Identify which cell holds the provided text, then report its [X, Y] central coordinate. 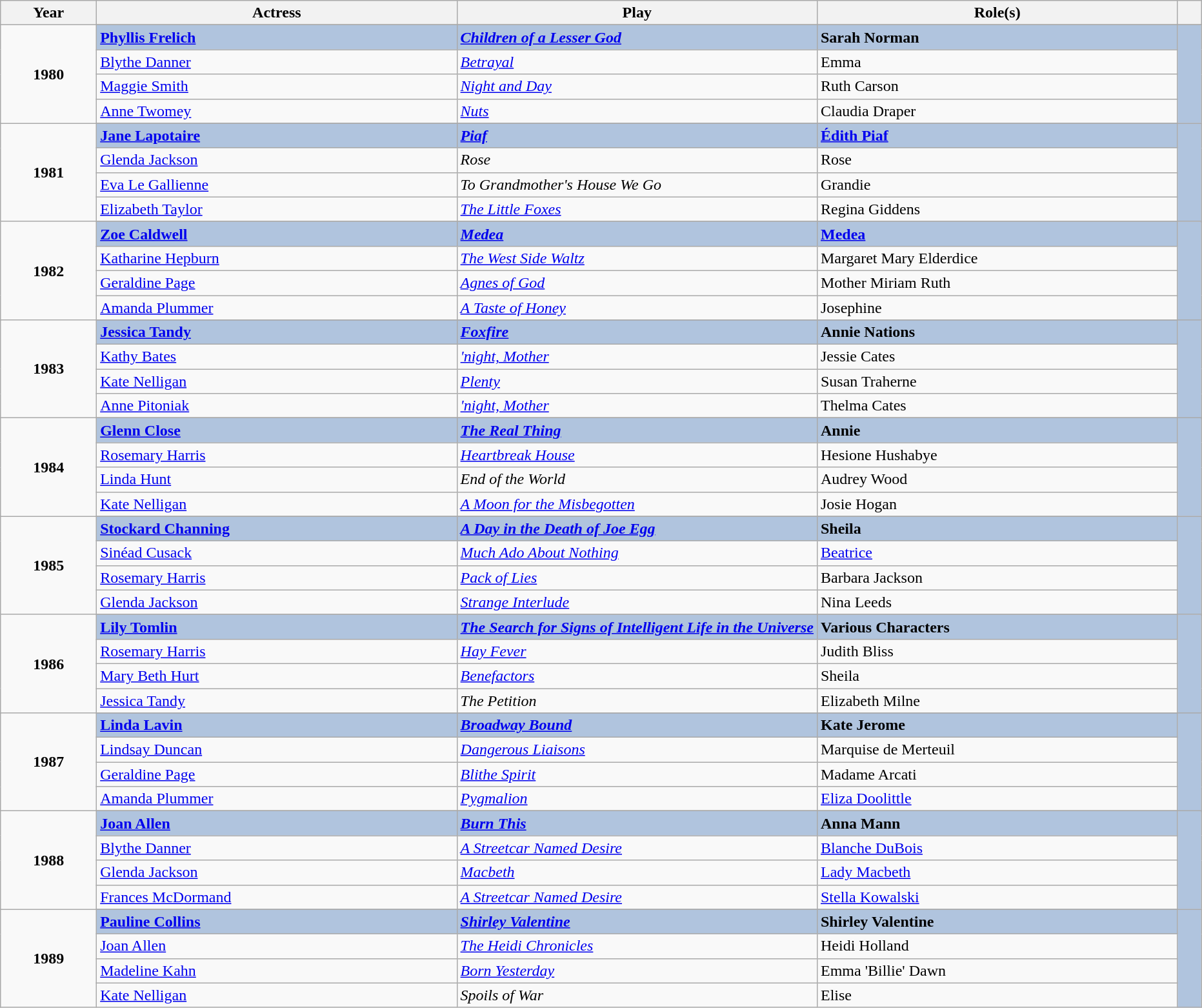
Josephine [997, 308]
Claudia Draper [997, 111]
Children of a Lesser God [637, 37]
Jessie Cates [997, 357]
The West Side Waltz [637, 258]
Burn This [637, 823]
Mary Beth Hurt [277, 676]
The Real Thing [637, 430]
Susan Traherne [997, 381]
Josie Hogan [997, 504]
Various Characters [997, 627]
Madeline Kahn [277, 971]
End of the World [637, 479]
Strange Interlude [637, 602]
A Day in the Death of Joe Egg [637, 529]
Pauline Collins [277, 922]
1987 [49, 762]
Grandie [997, 185]
1982 [49, 270]
Heidi Holland [997, 946]
Anne Twomey [277, 111]
The Heidi Chronicles [637, 946]
Glenn Close [277, 430]
Foxfire [637, 332]
Anna Mann [997, 823]
1985 [49, 565]
Judith Bliss [997, 651]
Nuts [637, 111]
Jane Lapotaire [277, 136]
Barbara Jackson [997, 578]
Macbeth [637, 872]
1981 [49, 172]
Year [49, 13]
1980 [49, 74]
Lily Tomlin [277, 627]
Born Yesterday [637, 971]
Heartbreak House [637, 455]
Thelma Cates [997, 406]
Phyllis Frelich [277, 37]
Benefactors [637, 676]
Dangerous Liaisons [637, 750]
Plenty [637, 381]
Spoils of War [637, 995]
Lady Macbeth [997, 872]
Zoe Caldwell [277, 234]
Play [637, 13]
Annie [997, 430]
Beatrice [997, 553]
Mother Miriam Ruth [997, 283]
Emma 'Billie' Dawn [997, 971]
Anne Pitoniak [277, 406]
Sinéad Cusack [277, 553]
Elise [997, 995]
Lindsay Duncan [277, 750]
Madame Arcati [997, 774]
Stockard Channing [277, 529]
Linda Lavin [277, 725]
Annie Nations [997, 332]
Regina Giddens [997, 209]
Night and Day [637, 86]
Agnes of God [637, 283]
Pygmalion [637, 799]
Blithe Spirit [637, 774]
Katharine Hepburn [277, 258]
The Search for Signs of Intelligent Life in the Universe [637, 627]
Maggie Smith [277, 86]
Actress [277, 13]
Blanche DuBois [997, 848]
Kate Jerome [997, 725]
A Moon for the Misbegotten [637, 504]
Frances McDormand [277, 897]
Broadway Bound [637, 725]
1989 [49, 958]
Piaf [637, 136]
Emma [997, 62]
To Grandmother's House We Go [637, 185]
Ruth Carson [997, 86]
Margaret Mary Elderdice [997, 258]
Hay Fever [637, 651]
Pack of Lies [637, 578]
The Petition [637, 700]
Eliza Doolittle [997, 799]
1984 [49, 467]
1988 [49, 860]
Nina Leeds [997, 602]
Much Ado About Nothing [637, 553]
Hesione Hushabye [997, 455]
Elizabeth Milne [997, 700]
Audrey Wood [997, 479]
1986 [49, 663]
Stella Kowalski [997, 897]
Betrayal [637, 62]
The Little Foxes [637, 209]
A Taste of Honey [637, 308]
Sarah Norman [997, 37]
Kathy Bates [277, 357]
Role(s) [997, 13]
Eva Le Gallienne [277, 185]
Elizabeth Taylor [277, 209]
Édith Piaf [997, 136]
Linda Hunt [277, 479]
Marquise de Merteuil [997, 750]
1983 [49, 369]
